Locate the cell with the specified text and output its [X, Y] center coordinate. 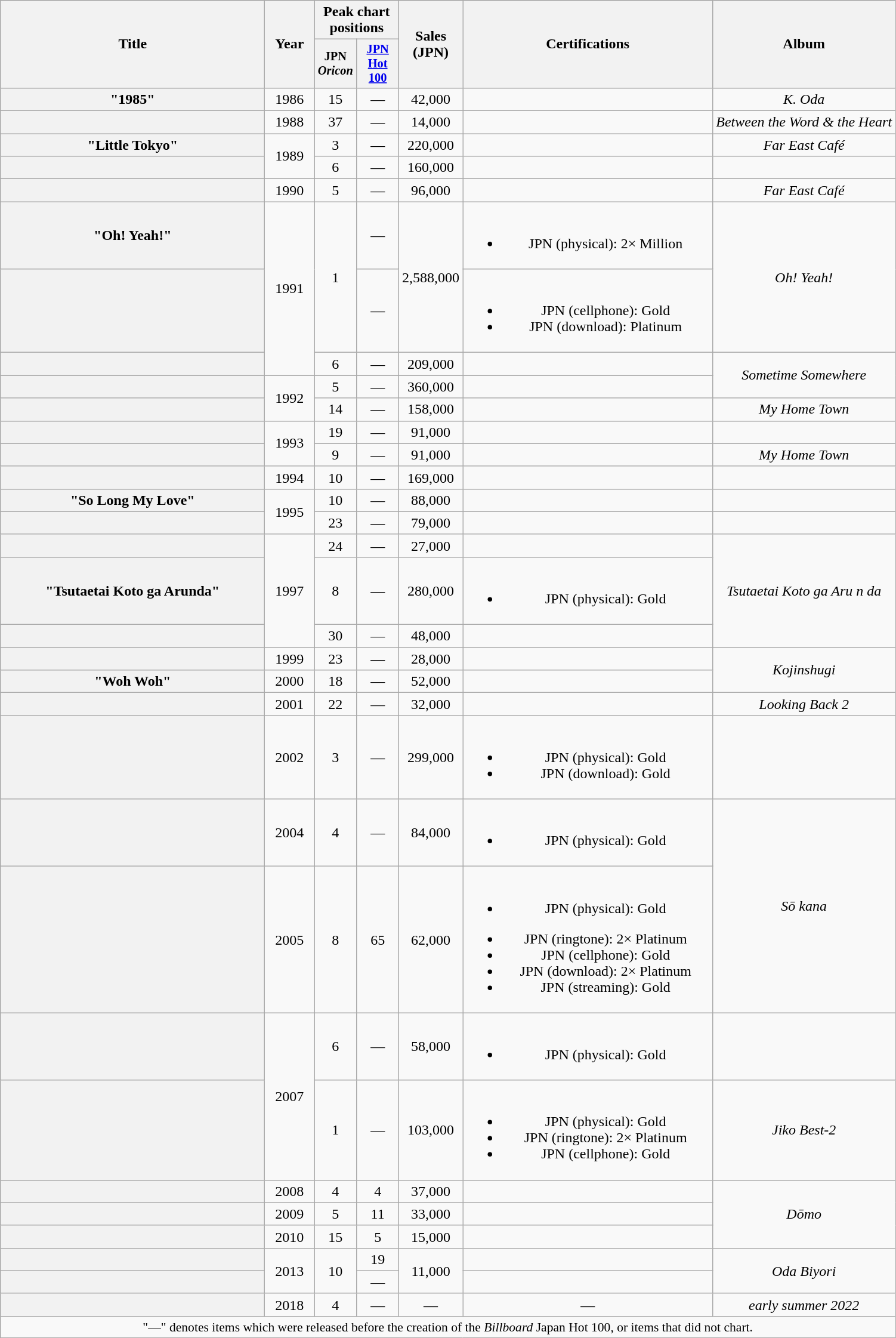
2,588,000 [431, 277]
52,000 [431, 682]
Certifications [588, 44]
37,000 [431, 1191]
1990 [290, 190]
"Tsutaetai Koto ga Arunda" [132, 591]
2013 [290, 1271]
11,000 [431, 1271]
22 [335, 704]
62,000 [431, 939]
1993 [290, 443]
Tsutaetai Koto ga Aru n da [804, 591]
209,000 [431, 364]
2004 [290, 833]
30 [335, 636]
2000 [290, 682]
96,000 [431, 190]
Looking Back 2 [804, 704]
160,000 [431, 168]
2010 [290, 1237]
1995 [290, 511]
103,000 [431, 1130]
1986 [290, 99]
"1985" [132, 99]
1989 [290, 156]
K. Oda [804, 99]
1992 [290, 398]
11 [378, 1214]
JPN Oricon [335, 64]
27,000 [431, 545]
Sales(JPN) [431, 44]
2018 [290, 1305]
"So Long My Love" [132, 500]
Year [290, 44]
"—" denotes items which were released before the creation of the Billboard Japan Hot 100, or items that did not chart. [448, 1327]
Jiko Best-2 [804, 1130]
88,000 [431, 500]
14 [335, 409]
Oh! Yeah! [804, 277]
220,000 [431, 145]
28,000 [431, 659]
early summer 2022 [804, 1305]
280,000 [431, 591]
Between the Word & the Heart [804, 122]
58,000 [431, 1047]
1994 [290, 477]
14,000 [431, 122]
2002 [290, 757]
33,000 [431, 1214]
65 [378, 939]
"Oh! Yeah!" [132, 235]
Dōmo [804, 1214]
299,000 [431, 757]
JPN (physical): GoldJPN (ringtone): 2× PlatinumJPN (cellphone): Gold [588, 1130]
Title [132, 44]
2007 [290, 1096]
Oda Biyori [804, 1271]
79,000 [431, 523]
Kojinshugi [804, 670]
158,000 [431, 409]
84,000 [431, 833]
JPN (physical): GoldJPN (download): Gold [588, 757]
1988 [290, 122]
1997 [290, 591]
2005 [290, 939]
2009 [290, 1214]
Album [804, 44]
37 [335, 122]
Sō kana [804, 906]
1991 [290, 289]
2008 [290, 1191]
24 [335, 545]
18 [335, 682]
JPN (physical): GoldJPN (ringtone): 2× PlatinumJPN (cellphone): GoldJPN (download): 2× PlatinumJPN (streaming): Gold [588, 939]
JPN (physical): 2× Million [588, 235]
1999 [290, 659]
Peak chart positions [357, 20]
"Little Tokyo" [132, 145]
42,000 [431, 99]
9 [335, 455]
JPN Hot 100 [378, 64]
169,000 [431, 477]
"Woh Woh" [132, 682]
2001 [290, 704]
360,000 [431, 387]
Sometime Somewhere [804, 375]
15,000 [431, 1237]
48,000 [431, 636]
JPN (cellphone): GoldJPN (download): Platinum [588, 311]
32,000 [431, 704]
